Return the [X, Y] coordinate for the center point of the cell that contains the specified text.  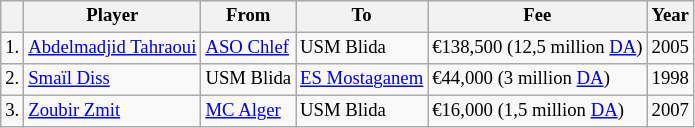
ES Mostaganem [362, 80]
2007 [670, 112]
ASO Chlef [248, 48]
€138,500 (12,5 million DA) [538, 48]
Fee [538, 16]
2. [12, 80]
1. [12, 48]
From [248, 16]
Player [112, 16]
1998 [670, 80]
Smaïl Diss [112, 80]
€44,000 (3 million DA) [538, 80]
To [362, 16]
€16,000 (1,5 million DA) [538, 112]
Zoubir Zmit [112, 112]
Year [670, 16]
2005 [670, 48]
3. [12, 112]
MC Alger [248, 112]
Abdelmadjid Tahraoui [112, 48]
